Identify which cell holds the provided text, then report its [X, Y] central coordinate. 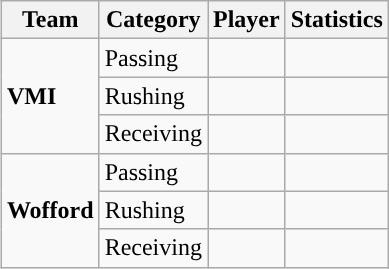
Statistics [336, 20]
Wofford [50, 210]
VMI [50, 96]
Category [153, 20]
Team [50, 20]
Player [247, 20]
